Pinpoint the cell where the given text exists, returning its (X, Y) midpoint coordinate. 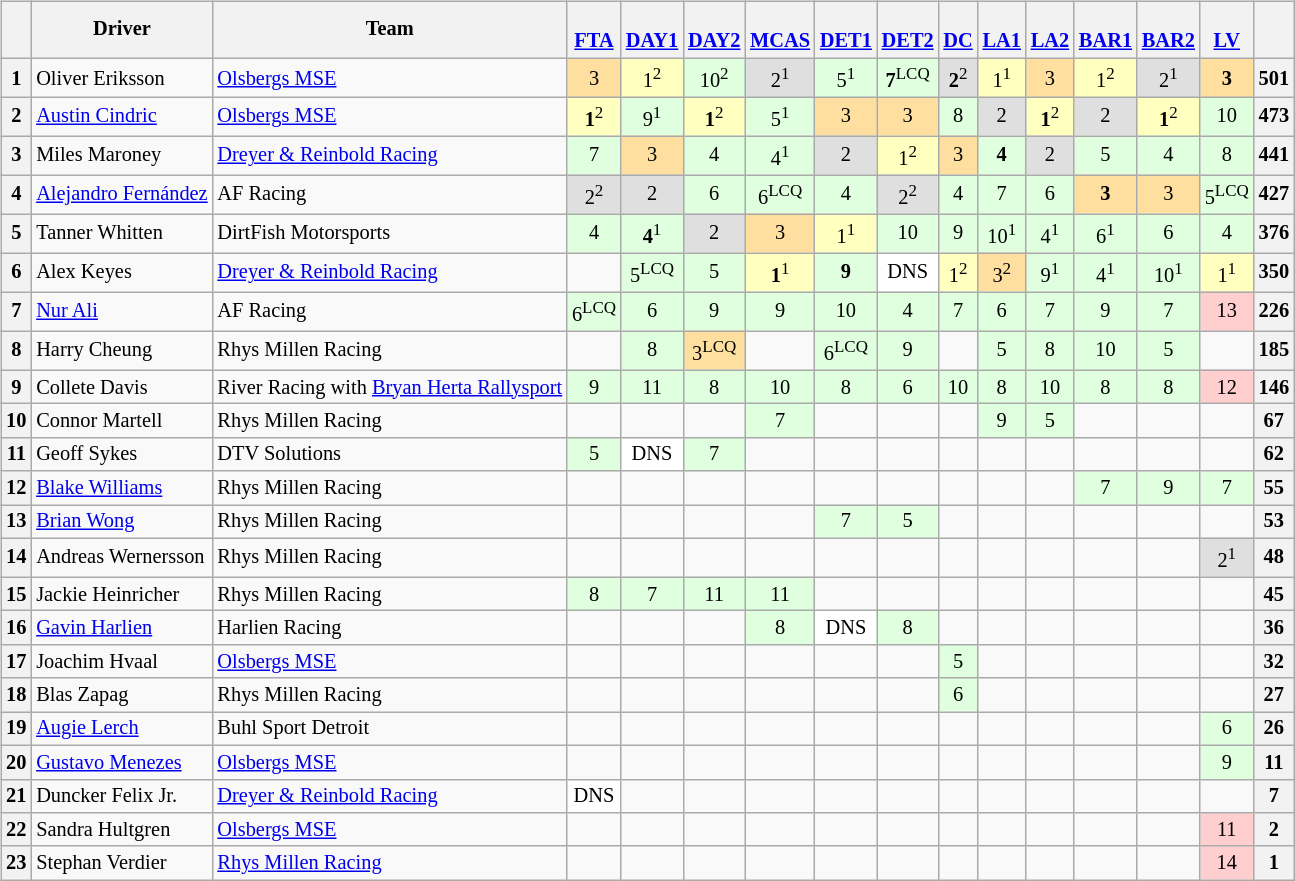
DET2 (908, 30)
Augie Lerch (122, 729)
53 (1274, 522)
376 (1274, 234)
Harry Cheung (122, 350)
55 (1274, 488)
Gustavo Menezes (122, 762)
23 (16, 863)
Harlien Racing (390, 628)
Blake Williams (122, 488)
473 (1274, 116)
Stephan Verdier (122, 863)
62 (1274, 454)
Sandra Hultgren (122, 830)
Collete Davis (122, 387)
501 (1274, 78)
Brian Wong (122, 522)
27 (1274, 695)
MCAS (780, 30)
Team (390, 30)
Duncker Felix Jr. (122, 796)
Connor Martell (122, 421)
15 (16, 594)
185 (1274, 350)
DC (958, 30)
26 (1274, 729)
Joachim Hvaal (122, 661)
DTV Solutions (390, 454)
River Racing with Bryan Herta Rallysport (390, 387)
350 (1274, 272)
DET1 (846, 30)
Miles Maroney (122, 156)
102 (714, 78)
16 (16, 628)
Nur Ali (122, 312)
19 (16, 729)
Geoff Sykes (122, 454)
DirtFish Motorsports (390, 234)
Jackie Heinricher (122, 594)
48 (1274, 558)
LA2 (1050, 30)
Alejandro Fernández (122, 194)
3LCQ (714, 350)
Blas Zapag (122, 695)
36 (1274, 628)
Gavin Harlien (122, 628)
441 (1274, 156)
427 (1274, 194)
146 (1274, 387)
18 (16, 695)
LA1 (1002, 30)
Austin Cindric (122, 116)
Driver (122, 30)
BAR1 (1106, 30)
45 (1274, 594)
LV (1227, 30)
Buhl Sport Detroit (390, 729)
Oliver Eriksson (122, 78)
DAY1 (652, 30)
226 (1274, 312)
20 (16, 762)
7LCQ (908, 78)
BAR2 (1168, 30)
Tanner Whitten (122, 234)
17 (16, 661)
DAY2 (714, 30)
Alex Keyes (122, 272)
61 (1106, 234)
67 (1274, 421)
FTA (594, 30)
Andreas Wernersson (122, 558)
